Return the (X, Y) coordinate for the center point of the cell that contains the specified text.  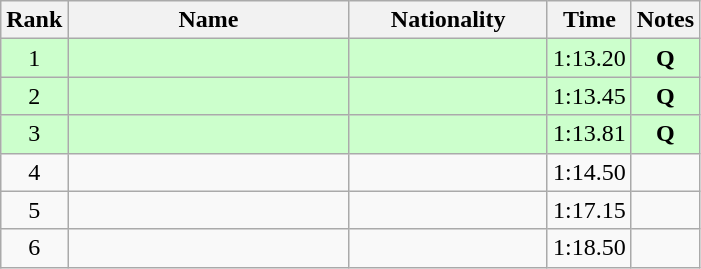
2 (34, 96)
1:13.45 (589, 96)
4 (34, 172)
1:18.50 (589, 248)
1:13.81 (589, 134)
Name (208, 20)
Rank (34, 20)
Nationality (448, 20)
3 (34, 134)
1 (34, 58)
6 (34, 248)
Time (589, 20)
Notes (665, 20)
1:17.15 (589, 210)
5 (34, 210)
1:13.20 (589, 58)
1:14.50 (589, 172)
